Search for the cell housing the specified text and yield its (X, Y) center coordinate. 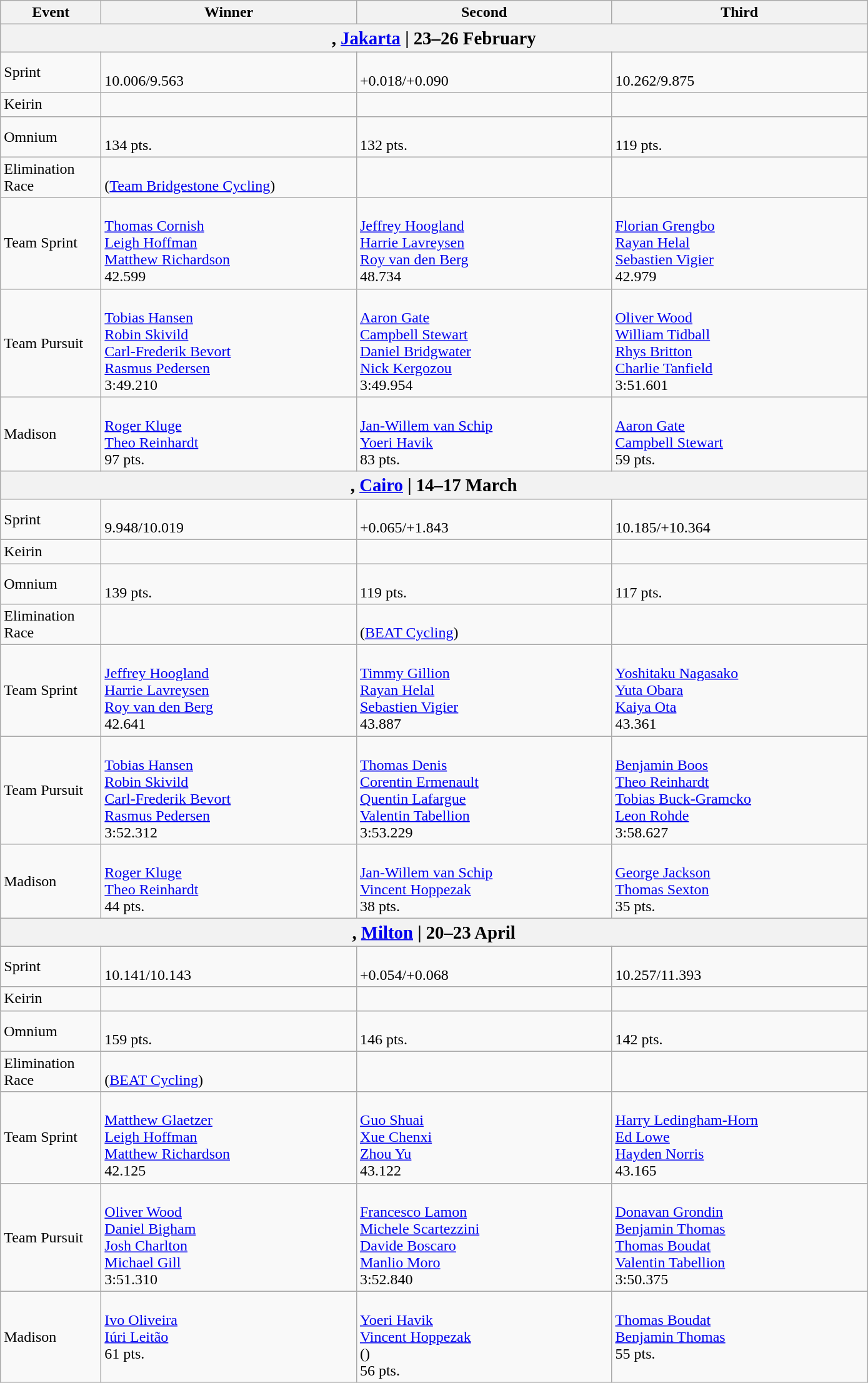
Yoshitaku NagasakoYuta ObaraKaiya Ota43.361 (740, 691)
Third (740, 12)
, Milton | 20–23 April (434, 932)
Aaron GateCampbell StewartDaniel BridgwaterNick Kergozou3:49.954 (484, 342)
+0.018/+0.090 (484, 72)
Thomas BoudatBenjamin Thomas55 pts. (740, 1337)
Roger KlugeTheo Reinhardt97 pts. (229, 434)
Timmy GillionRayan HelalSebastien Vigier43.887 (484, 691)
Roger KlugeTheo Reinhardt44 pts. (229, 881)
Thomas CornishLeigh HoffmanMatthew Richardson42.599 (229, 243)
Yoeri HavikVincent Hoppezak()56 pts. (484, 1337)
10.262/9.875 (740, 72)
132 pts. (484, 136)
Guo ShuaiXue ChenxiZhou Yu43.122 (484, 1137)
Ivo OliveiraIúri Leitão61 pts. (229, 1337)
159 pts. (229, 1031)
Thomas DenisCorentin ErmenaultQuentin LafargueValentin Tabellion3:53.229 (484, 790)
146 pts. (484, 1031)
, Jakarta | 23–26 February (434, 38)
117 pts. (740, 584)
+0.065/+1.843 (484, 519)
Benjamin BoosTheo ReinhardtTobias Buck-GramckoLeon Rohde3:58.627 (740, 790)
Oliver WoodDaniel BighamJosh CharltonMichael Gill3:51.310 (229, 1237)
Harry Ledingham-HornEd LoweHayden Norris43.165 (740, 1137)
, Cairo | 14–17 March (434, 485)
Aaron GateCampbell Stewart59 pts. (740, 434)
142 pts. (740, 1031)
Jan-Willem van SchipYoeri Havik83 pts. (484, 434)
10.141/10.143 (229, 966)
134 pts. (229, 136)
10.257/11.393 (740, 966)
Jeffrey HooglandHarrie LavreysenRoy van den Berg42.641 (229, 691)
George JacksonThomas Sexton35 pts. (740, 881)
Donavan GrondinBenjamin ThomasThomas BoudatValentin Tabellion3:50.375 (740, 1237)
Jeffrey HooglandHarrie LavreysenRoy van den Berg48.734 (484, 243)
10.185/+10.364 (740, 519)
Second (484, 12)
Francesco LamonMichele ScartezziniDavide BoscaroManlio Moro3:52.840 (484, 1237)
+0.054/+0.068 (484, 966)
Winner (229, 12)
10.006/9.563 (229, 72)
Oliver WoodWilliam TidballRhys BrittonCharlie Tanfield3:51.601 (740, 342)
Event (51, 12)
139 pts. (229, 584)
9.948/10.019 (229, 519)
Tobias HansenRobin SkivildCarl-Frederik BevortRasmus Pedersen3:49.210 (229, 342)
Florian GrengboRayan HelalSebastien Vigier42.979 (740, 243)
(Team Bridgestone Cycling) (229, 177)
Tobias HansenRobin SkivildCarl-Frederik BevortRasmus Pedersen3:52.312 (229, 790)
Jan-Willem van SchipVincent Hoppezak38 pts. (484, 881)
Matthew GlaetzerLeigh HoffmanMatthew Richardson42.125 (229, 1137)
